Capture the cell that displays the provided text and extract its [x, y] central coordinate. 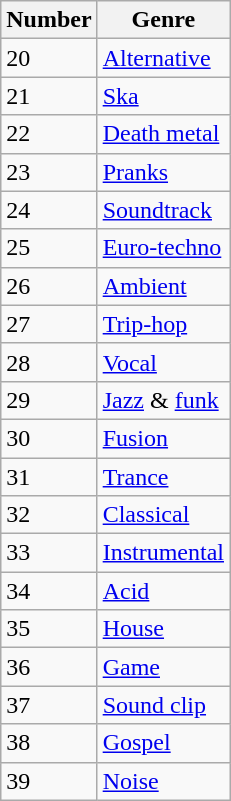
Jazz & funk [163, 400]
Classical [163, 515]
25 [49, 248]
Genre [163, 20]
39 [49, 781]
Trance [163, 477]
House [163, 629]
Soundtrack [163, 210]
Gospel [163, 743]
Fusion [163, 438]
22 [49, 134]
Acid [163, 591]
Ambient [163, 286]
21 [49, 96]
Euro-techno [163, 248]
27 [49, 324]
Vocal [163, 362]
33 [49, 553]
35 [49, 629]
37 [49, 705]
31 [49, 477]
Pranks [163, 172]
38 [49, 743]
Number [49, 20]
34 [49, 591]
20 [49, 58]
Noise [163, 781]
Sound clip [163, 705]
23 [49, 172]
Alternative [163, 58]
Game [163, 667]
30 [49, 438]
Death metal [163, 134]
32 [49, 515]
Ska [163, 96]
Trip-hop [163, 324]
29 [49, 400]
36 [49, 667]
28 [49, 362]
26 [49, 286]
24 [49, 210]
Instrumental [163, 553]
